Extract the (X, Y) coordinate from the center of the cell holding the provided text.  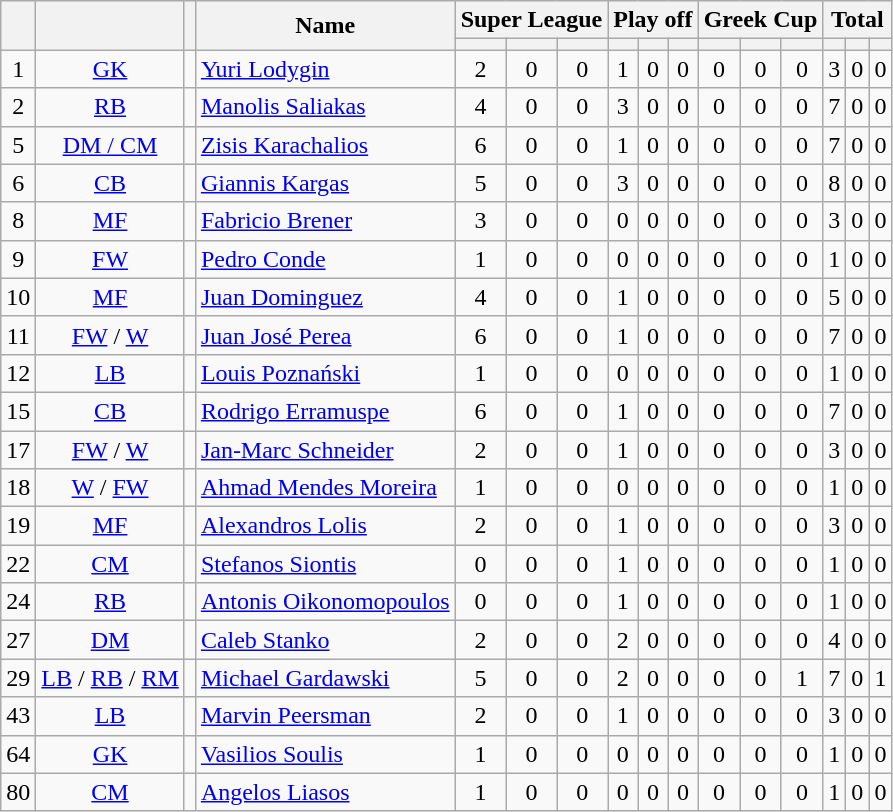
15 (18, 411)
22 (18, 564)
11 (18, 335)
Giannis Kargas (325, 183)
19 (18, 526)
Alexandros Lolis (325, 526)
DM (110, 640)
24 (18, 602)
Juan José Perea (325, 335)
Stefanos Siontis (325, 564)
18 (18, 488)
Yuri Lodygin (325, 69)
Greek Cup (760, 20)
64 (18, 754)
DM / CM (110, 145)
Total (858, 20)
Ahmad Mendes Moreira (325, 488)
27 (18, 640)
Rodrigo Erramuspe (325, 411)
Michael Gardawski (325, 678)
29 (18, 678)
Angelos Liasos (325, 792)
LB / RB / RM (110, 678)
Juan Dominguez (325, 297)
Caleb Stanko (325, 640)
Marvin Peersman (325, 716)
Zisis Karachalios (325, 145)
Jan-Marc Schneider (325, 449)
10 (18, 297)
Name (325, 26)
Super League (532, 20)
17 (18, 449)
Vasilios Soulis (325, 754)
9 (18, 259)
Antonis Oikonomopoulos (325, 602)
FW (110, 259)
43 (18, 716)
12 (18, 373)
Fabricio Brener (325, 221)
W / FW (110, 488)
Louis Poznański (325, 373)
Play off (653, 20)
Pedro Conde (325, 259)
80 (18, 792)
Manolis Saliakas (325, 107)
